Search for the cell housing the specified text and yield its [X, Y] center coordinate. 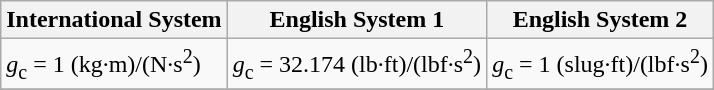
gc = 1 (slug·ft)/(lbf·s2) [600, 64]
gc = 32.174 (lb·ft)/(lbf·s2) [356, 64]
International System [114, 20]
gc = 1 (kg·m)/(N·s2) [114, 64]
English System 1 [356, 20]
English System 2 [600, 20]
